Return the (X, Y) coordinate for the center point of the cell that contains the specified text.  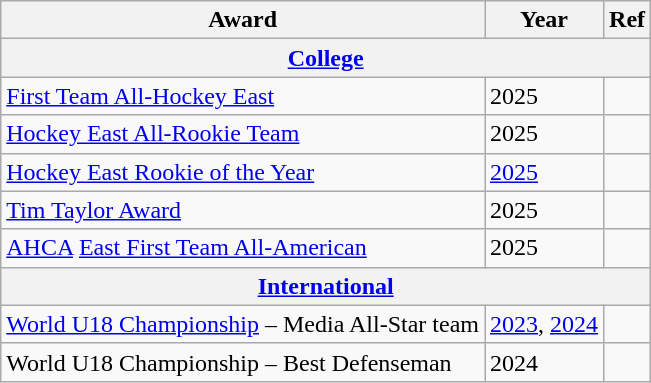
Ref (628, 20)
First Team All-Hockey East (243, 96)
Tim Taylor Award (243, 210)
2024 (544, 362)
2023, 2024 (544, 324)
Hockey East Rookie of the Year (243, 172)
Award (243, 20)
College (326, 58)
World U18 Championship – Media All-Star team (243, 324)
Year (544, 20)
Hockey East All-Rookie Team (243, 134)
World U18 Championship – Best Defenseman (243, 362)
AHCA East First Team All-American (243, 248)
International (326, 286)
